Scan for the cell matching the given text and deliver its (x, y) coordinate at center. 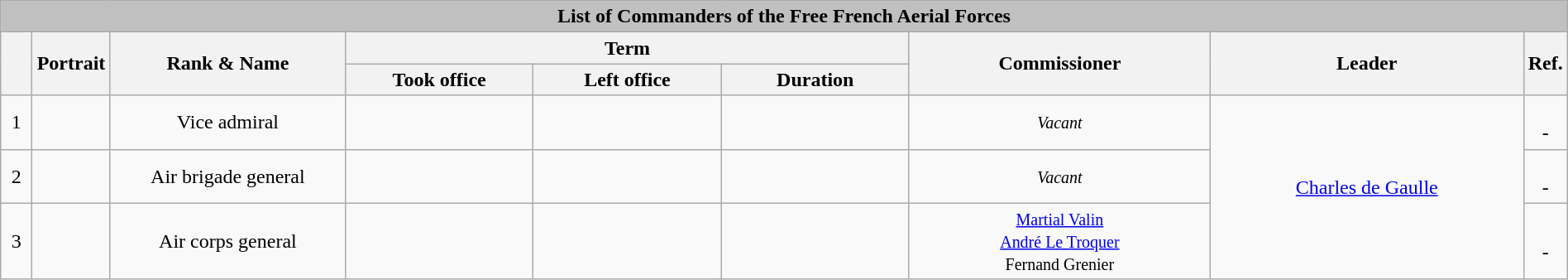
Charles de Gaulle (1366, 187)
Ref. (1545, 64)
Leader (1366, 64)
Air corps general (227, 241)
Duration (815, 80)
Martial ValinAndré Le TroquerFernand Grenier (1059, 241)
Air brigade general (227, 176)
3 (17, 241)
Term (627, 48)
List of Commanders of the Free French Aerial Forces (784, 17)
Commissioner (1059, 64)
Portrait (71, 64)
2 (17, 176)
Rank & Name (227, 64)
Took office (438, 80)
1 (17, 123)
Vice admiral (227, 123)
Left office (627, 80)
